Output the (X, Y) coordinate of the center of the cell containing the given text.  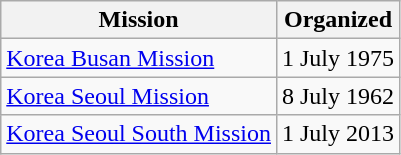
8 July 1962 (338, 96)
Korea Seoul Mission (139, 96)
Mission (139, 20)
Korea Seoul South Mission (139, 134)
1 July 1975 (338, 58)
Korea Busan Mission (139, 58)
Organized (338, 20)
1 July 2013 (338, 134)
